From the cell containing the given text, extract its center point as [x, y] coordinate. 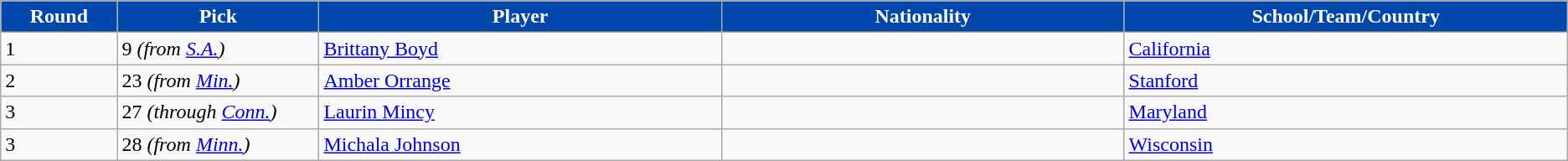
Maryland [1345, 112]
Nationality [923, 17]
California [1345, 49]
28 (from Minn.) [218, 144]
9 (from S.A.) [218, 49]
Michala Johnson [521, 144]
Stanford [1345, 80]
Pick [218, 17]
Laurin Mincy [521, 112]
School/Team/Country [1345, 17]
Player [521, 17]
Brittany Boyd [521, 49]
27 (through Conn.) [218, 112]
Wisconsin [1345, 144]
Amber Orrange [521, 80]
2 [59, 80]
23 (from Min.) [218, 80]
1 [59, 49]
Round [59, 17]
